Detect which cell encompasses the target text, then output its [x, y] center coordinate. 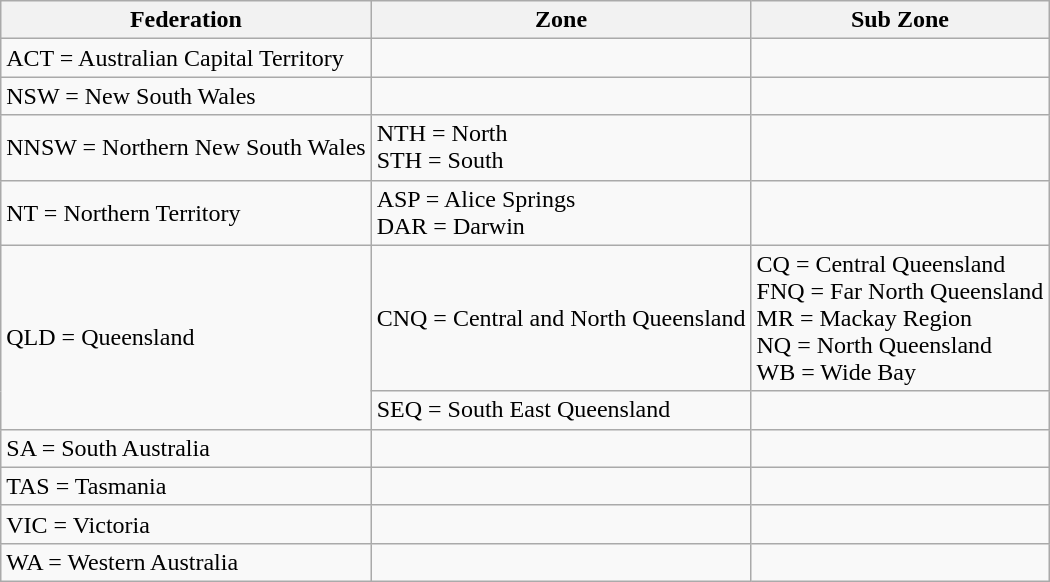
NT = Northern Territory [186, 212]
Federation [186, 20]
NNSW = Northern New South Wales [186, 148]
CQ = Central Queensland FNQ = Far North Queensland MR = Mackay Region NQ = North Queensland WB = Wide Bay [900, 318]
Sub Zone [900, 20]
CNQ = Central and North Queensland [561, 318]
Zone [561, 20]
QLD = Queensland [186, 337]
VIC = Victoria [186, 524]
ACT = Australian Capital Territory [186, 58]
ASP = Alice Springs DAR = Darwin [561, 212]
SEQ = South East Queensland [561, 410]
SA = South Australia [186, 448]
WA = Western Australia [186, 562]
TAS = Tasmania [186, 486]
NTH = North STH = South [561, 148]
NSW = New South Wales [186, 96]
